Determine the (x, y) coordinate at the center of the cell enclosing the given text.  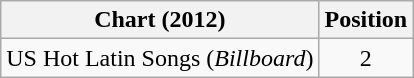
US Hot Latin Songs (Billboard) (160, 58)
2 (366, 58)
Chart (2012) (160, 20)
Position (366, 20)
